Identify which cell holds the provided text, then report its (X, Y) central coordinate. 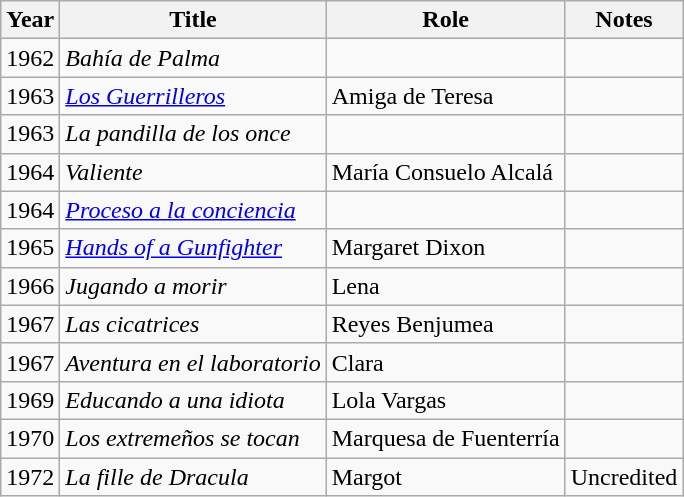
Amiga de Teresa (446, 96)
1970 (30, 438)
Aventura en el laboratorio (193, 362)
Margaret Dixon (446, 248)
1966 (30, 286)
Jugando a morir (193, 286)
1962 (30, 58)
Educando a una idiota (193, 400)
Bahía de Palma (193, 58)
Notes (624, 20)
Title (193, 20)
Los extremeños se tocan (193, 438)
Uncredited (624, 477)
Reyes Benjumea (446, 324)
La pandilla de los once (193, 134)
Marquesa de Fuenterría (446, 438)
Los Guerrilleros (193, 96)
Year (30, 20)
Margot (446, 477)
Las cicatrices (193, 324)
Valiente (193, 172)
1965 (30, 248)
Hands of a Gunfighter (193, 248)
María Consuelo Alcalá (446, 172)
Lena (446, 286)
Role (446, 20)
Clara (446, 362)
1972 (30, 477)
Lola Vargas (446, 400)
Proceso a la conciencia (193, 210)
La fille de Dracula (193, 477)
1969 (30, 400)
